Identify which cell holds the provided text, then report its [x, y] central coordinate. 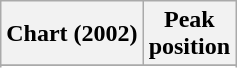
Chart (2002) [72, 34]
Peak position [189, 34]
